Pinpoint the cell where the given text exists, returning its [X, Y] midpoint coordinate. 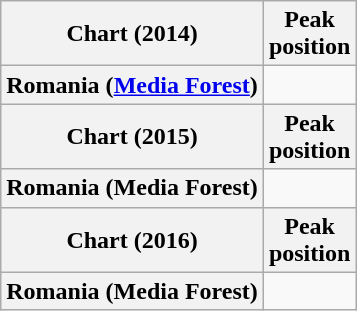
Chart (2014) [132, 34]
Chart (2015) [132, 136]
Chart (2016) [132, 240]
